Find where the given text appears and provide that cell's center as (x, y) coordinate. 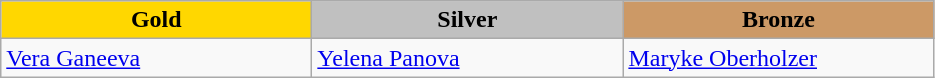
Silver (468, 20)
Gold (156, 20)
Vera Ganeeva (156, 58)
Maryke Oberholzer (778, 58)
Yelena Panova (468, 58)
Bronze (778, 20)
